Extract the (X, Y) coordinate from the center of the cell holding the provided text.  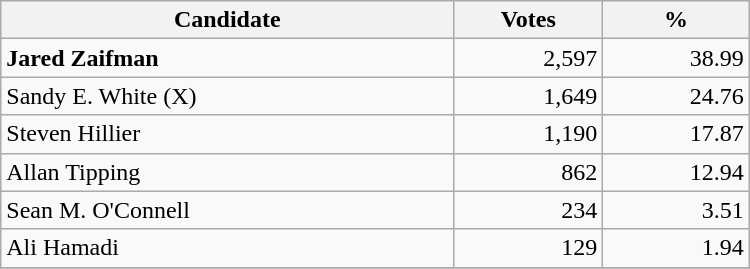
Ali Hamadi (228, 248)
17.87 (676, 134)
234 (528, 210)
129 (528, 248)
3.51 (676, 210)
1,649 (528, 96)
% (676, 20)
Jared Zaifman (228, 58)
Sandy E. White (X) (228, 96)
12.94 (676, 172)
Steven Hillier (228, 134)
Votes (528, 20)
2,597 (528, 58)
Sean M. O'Connell (228, 210)
38.99 (676, 58)
1,190 (528, 134)
24.76 (676, 96)
Candidate (228, 20)
1.94 (676, 248)
862 (528, 172)
Allan Tipping (228, 172)
